Locate the cell with the specified text and output its (x, y) center coordinate. 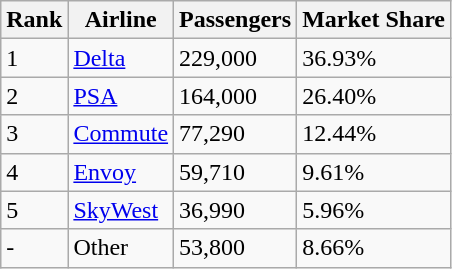
SkyWest (121, 210)
- (34, 248)
26.40% (374, 96)
36.93% (374, 58)
Commute (121, 134)
Delta (121, 58)
164,000 (236, 96)
PSA (121, 96)
5.96% (374, 210)
9.61% (374, 172)
36,990 (236, 210)
3 (34, 134)
Market Share (374, 20)
229,000 (236, 58)
5 (34, 210)
77,290 (236, 134)
Envoy (121, 172)
12.44% (374, 134)
53,800 (236, 248)
Rank (34, 20)
8.66% (374, 248)
4 (34, 172)
Airline (121, 20)
Other (121, 248)
59,710 (236, 172)
Passengers (236, 20)
1 (34, 58)
2 (34, 96)
